From the cell containing the given text, extract its center point as [x, y] coordinate. 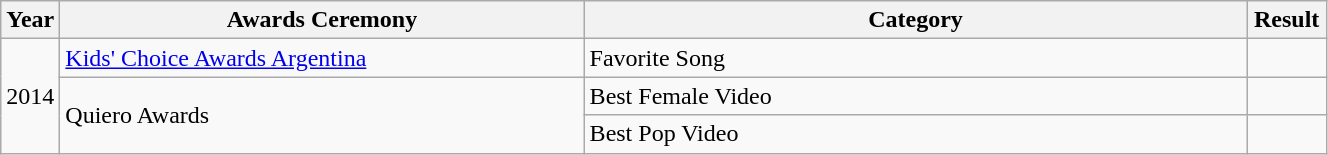
Year [30, 20]
Best Pop Video [916, 134]
Favorite Song [916, 58]
Quiero Awards [322, 115]
Category [916, 20]
Awards Ceremony [322, 20]
Kids' Choice Awards Argentina [322, 58]
Best Female Video [916, 96]
2014 [30, 96]
Result [1287, 20]
